Scan for the cell matching the given text and deliver its [x, y] coordinate at center. 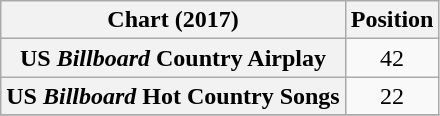
US Billboard Hot Country Songs [173, 96]
22 [392, 96]
Chart (2017) [173, 20]
US Billboard Country Airplay [173, 58]
42 [392, 58]
Position [392, 20]
